Provide the (X, Y) coordinate of the cell's center where the given text is located.  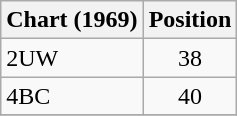
2UW (72, 58)
40 (190, 96)
38 (190, 58)
Position (190, 20)
Chart (1969) (72, 20)
4BC (72, 96)
